Return the (x, y) coordinate for the center point of the cell that contains the specified text.  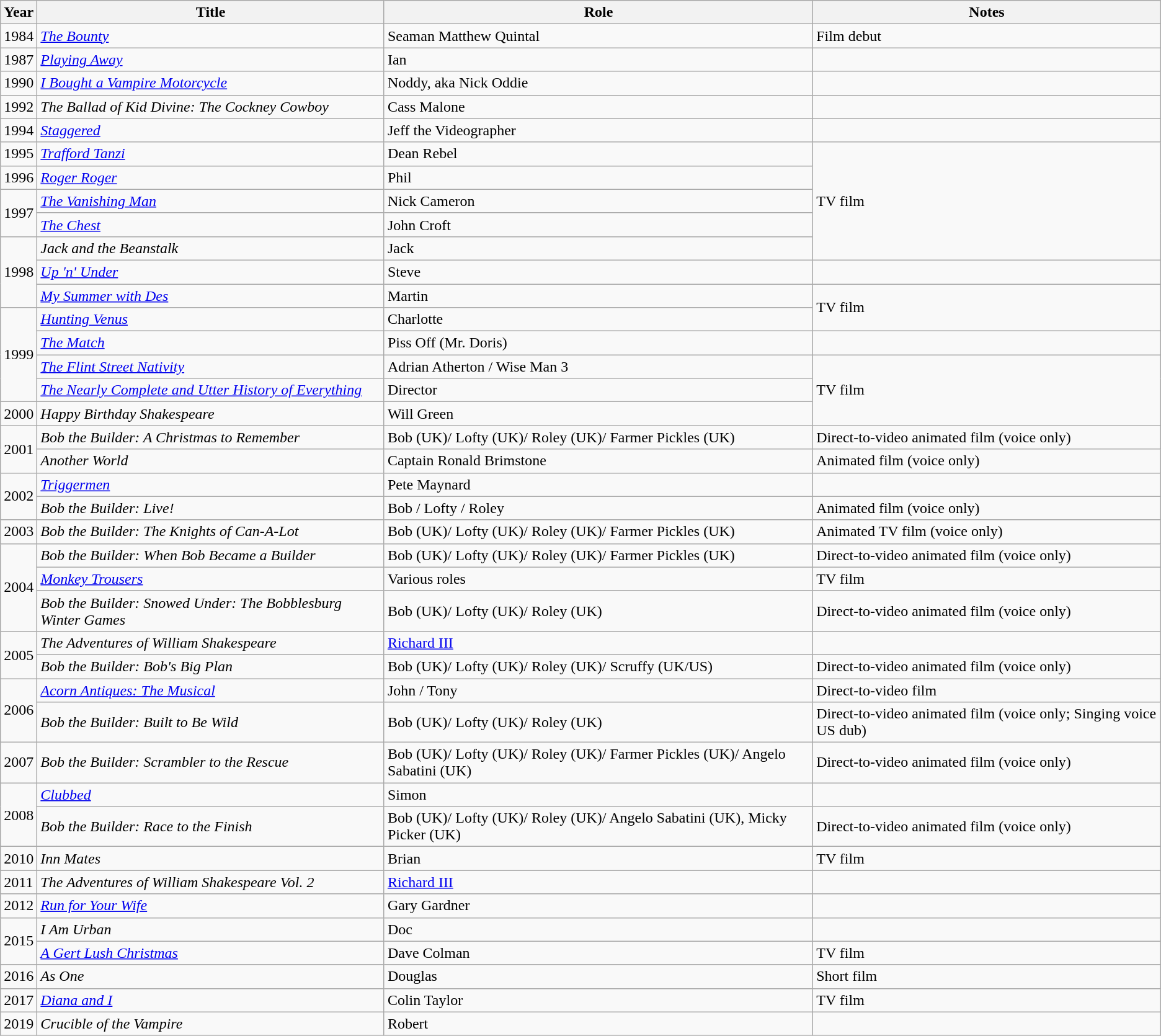
The Match (211, 343)
Bob the Builder: Race to the Finish (211, 826)
I Bought a Vampire Motorcycle (211, 83)
2000 (19, 414)
Bob the Builder: When Bob Became a Builder (211, 555)
1992 (19, 107)
Notes (987, 12)
Captain Ronald Brimstone (598, 461)
Bob / Lofty / Roley (598, 508)
The Adventures of William Shakespeare Vol. 2 (211, 882)
Staggered (211, 130)
Dave Colman (598, 953)
Jack (598, 248)
The Chest (211, 225)
Various roles (598, 579)
Simon (598, 795)
2011 (19, 882)
The Ballad of Kid Divine: The Cockney Cowboy (211, 107)
Jack and the Beanstalk (211, 248)
Bob the Builder: A Christmas to Remember (211, 437)
The Bounty (211, 36)
2002 (19, 496)
2016 (19, 976)
Robert (598, 1024)
Role (598, 12)
I Am Urban (211, 929)
Ian (598, 60)
2007 (19, 763)
Clubbed (211, 795)
Another World (211, 461)
2017 (19, 1000)
The Flint Street Nativity (211, 367)
Bob the Builder: Live! (211, 508)
1998 (19, 272)
Pete Maynard (598, 485)
1997 (19, 213)
Colin Taylor (598, 1000)
Happy Birthday Shakespeare (211, 414)
1987 (19, 60)
Phil (598, 177)
Noddy, aka Nick Oddie (598, 83)
Playing Away (211, 60)
Doc (598, 929)
The Vanishing Man (211, 201)
Brian (598, 859)
Roger Roger (211, 177)
As One (211, 976)
Douglas (598, 976)
A Gert Lush Christmas (211, 953)
Cass Malone (598, 107)
2001 (19, 449)
Direct-to-video animated film (voice only; Singing voice US dub) (987, 722)
2015 (19, 941)
1996 (19, 177)
1999 (19, 355)
Crucible of the Vampire (211, 1024)
Director (598, 390)
Will Green (598, 414)
Piss Off (Mr. Doris) (598, 343)
John Croft (598, 225)
Diana and I (211, 1000)
Film debut (987, 36)
Adrian Atherton / Wise Man 3 (598, 367)
Hunting Venus (211, 319)
My Summer with Des (211, 296)
Bob the Builder: The Knights of Can-A-Lot (211, 532)
Animated TV film (voice only) (987, 532)
The Adventures of William Shakespeare (211, 643)
Inn Mates (211, 859)
2008 (19, 815)
Steve (598, 272)
Short film (987, 976)
1990 (19, 83)
2010 (19, 859)
Triggermen (211, 485)
2005 (19, 654)
Gary Gardner (598, 906)
1984 (19, 36)
2019 (19, 1024)
1995 (19, 154)
2004 (19, 587)
Up 'n' Under (211, 272)
2012 (19, 906)
2003 (19, 532)
Seaman Matthew Quintal (598, 36)
Bob the Builder: Bob's Big Plan (211, 666)
Charlotte (598, 319)
Nick Cameron (598, 201)
Run for Your Wife (211, 906)
Bob the Builder: Scrambler to the Rescue (211, 763)
1994 (19, 130)
Bob (UK)/ Lofty (UK)/ Roley (UK)/ Farmer Pickles (UK)/ Angelo Sabatini (UK) (598, 763)
John / Tony (598, 690)
The Nearly Complete and Utter History of Everything (211, 390)
Martin (598, 296)
Bob (UK)/ Lofty (UK)/ Roley (UK)/ Scruffy (UK/US) (598, 666)
Trafford Tanzi (211, 154)
Bob the Builder: Snowed Under: The Bobblesburg Winter Games (211, 610)
Acorn Antiques: The Musical (211, 690)
Dean Rebel (598, 154)
Title (211, 12)
2006 (19, 711)
Bob the Builder: Built to Be Wild (211, 722)
Year (19, 12)
Direct-to-video film (987, 690)
Bob (UK)/ Lofty (UK)/ Roley (UK)/ Angelo Sabatini (UK), Micky Picker (UK) (598, 826)
Jeff the Videographer (598, 130)
Monkey Trousers (211, 579)
